Output the (X, Y) coordinate of the center of the cell containing the given text.  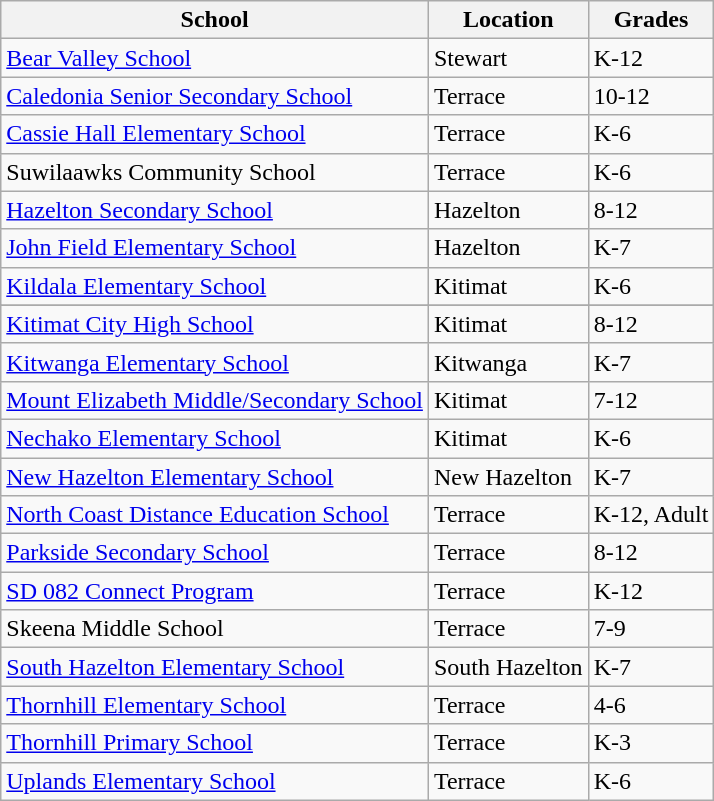
Uplands Elementary School (215, 781)
Bear Valley School (215, 58)
John Field Elementary School (215, 248)
Parkside Secondary School (215, 553)
Stewart (508, 58)
Thornhill Elementary School (215, 705)
Thornhill Primary School (215, 743)
7-12 (651, 400)
Hazelton Secondary School (215, 210)
South Hazelton Elementary School (215, 667)
SD 082 Connect Program (215, 591)
Nechako Elementary School (215, 438)
K-12, Adult (651, 515)
South Hazelton (508, 667)
Kildala Elementary School (215, 286)
North Coast Distance Education School (215, 515)
Skeena Middle School (215, 629)
7-9 (651, 629)
Kitwanga (508, 362)
Cassie Hall Elementary School (215, 134)
K-3 (651, 743)
10-12 (651, 96)
Caledonia Senior Secondary School (215, 96)
Location (508, 20)
Suwilaawks Community School (215, 172)
School (215, 20)
Mount Elizabeth Middle/Secondary School (215, 400)
Grades (651, 20)
4-6 (651, 705)
New Hazelton (508, 477)
New Hazelton Elementary School (215, 477)
Kitimat City High School (215, 324)
Kitwanga Elementary School (215, 362)
